Search for the cell housing the specified text and yield its (x, y) center coordinate. 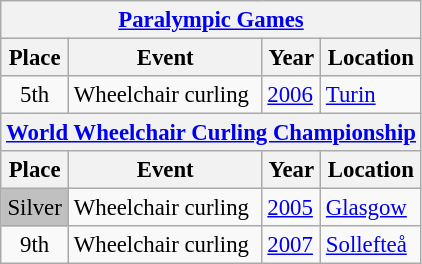
World Wheelchair Curling Championship (212, 133)
5th (35, 95)
Sollefteå (372, 245)
Silver (35, 208)
2005 (291, 208)
Turin (372, 95)
9th (35, 245)
Paralympic Games (212, 20)
Glasgow (372, 208)
2007 (291, 245)
2006 (291, 95)
